Return (X, Y) of the center of cell containing provided text 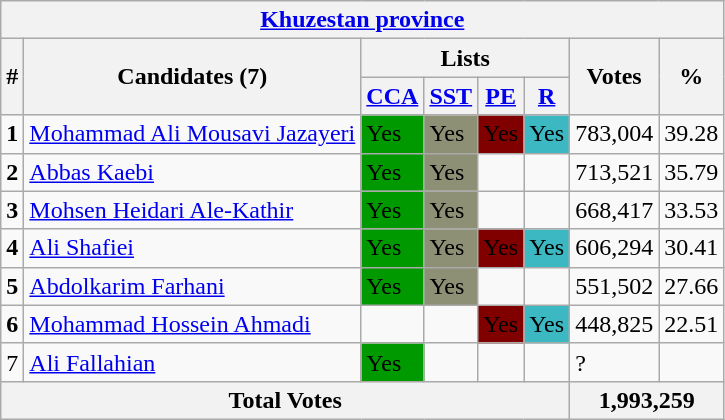
606,294 (614, 248)
3 (12, 210)
PE (501, 96)
Ali Fallahian (192, 362)
5 (12, 286)
R (547, 96)
713,521 (614, 172)
668,417 (614, 210)
Mohammad Hossein Ahmadi (192, 324)
Abdolkarim Farhani (192, 286)
7 (12, 362)
22.51 (692, 324)
30.41 (692, 248)
2 (12, 172)
Candidates (7) (192, 77)
Abbas Kaebi (192, 172)
# (12, 77)
? (614, 362)
Mohammad Ali Mousavi Jazayeri (192, 134)
1 (12, 134)
SST (451, 96)
Ali Shafiei (192, 248)
33.53 (692, 210)
448,825 (614, 324)
CCA (392, 96)
551,502 (614, 286)
35.79 (692, 172)
% (692, 77)
Mohsen Heidari Ale-Kathir (192, 210)
Khuzestan province (362, 20)
Votes (614, 77)
1,993,259 (647, 400)
6 (12, 324)
39.28 (692, 134)
783,004 (614, 134)
4 (12, 248)
Lists (466, 58)
27.66 (692, 286)
Total Votes (286, 400)
